For the text-containing cell, return its midpoint in (x, y) coordinate format. 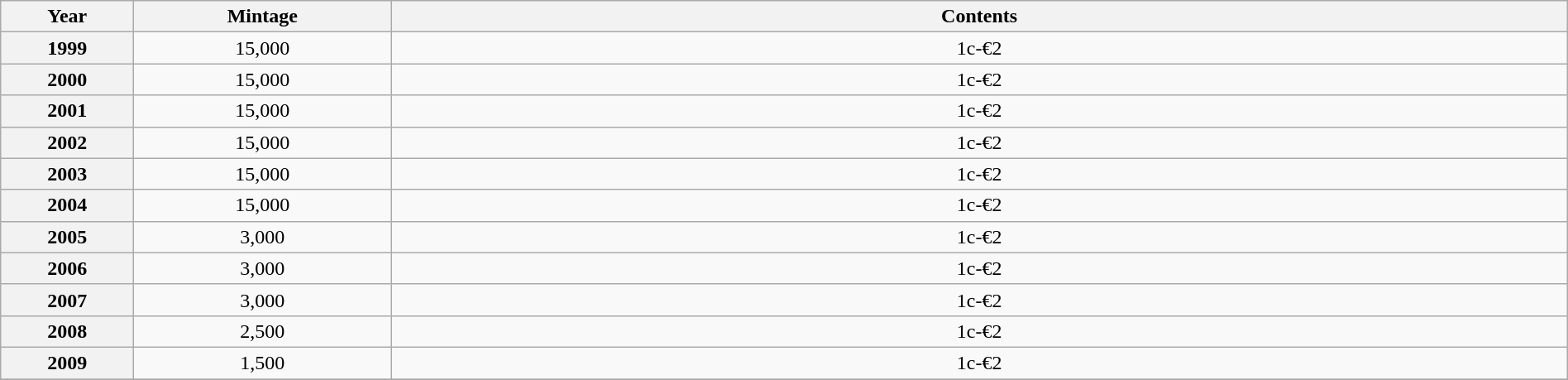
1,500 (263, 363)
2005 (68, 237)
2000 (68, 79)
2008 (68, 331)
1999 (68, 48)
Mintage (263, 17)
Contents (979, 17)
2,500 (263, 331)
Year (68, 17)
2007 (68, 300)
2004 (68, 205)
2001 (68, 111)
2006 (68, 268)
2009 (68, 363)
2003 (68, 174)
2002 (68, 142)
